Scan for the cell matching the given text and deliver its [x, y] coordinate at center. 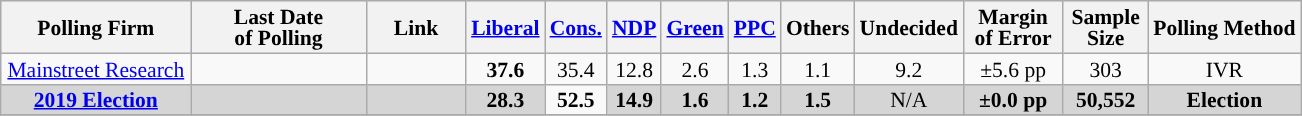
Last Dateof Polling [278, 27]
1.1 [818, 68]
Cons. [576, 27]
Others [818, 27]
1.6 [694, 100]
303 [1106, 68]
NDP [634, 27]
N/A [909, 100]
9.2 [909, 68]
2019 Election [96, 100]
35.4 [576, 68]
50,552 [1106, 100]
Liberal [505, 27]
Election [1224, 100]
12.8 [634, 68]
IVR [1224, 68]
52.5 [576, 100]
±5.6 pp [1013, 68]
Link [416, 27]
Green [694, 27]
±0.0 pp [1013, 100]
14.9 [634, 100]
1.3 [755, 68]
1.2 [755, 100]
Mainstreet Research [96, 68]
2.6 [694, 68]
Polling Firm [96, 27]
Undecided [909, 27]
PPC [755, 27]
1.5 [818, 100]
28.3 [505, 100]
Polling Method [1224, 27]
37.6 [505, 68]
Marginof Error [1013, 27]
SampleSize [1106, 27]
